Pinpoint the cell where the given text exists, returning its [X, Y] midpoint coordinate. 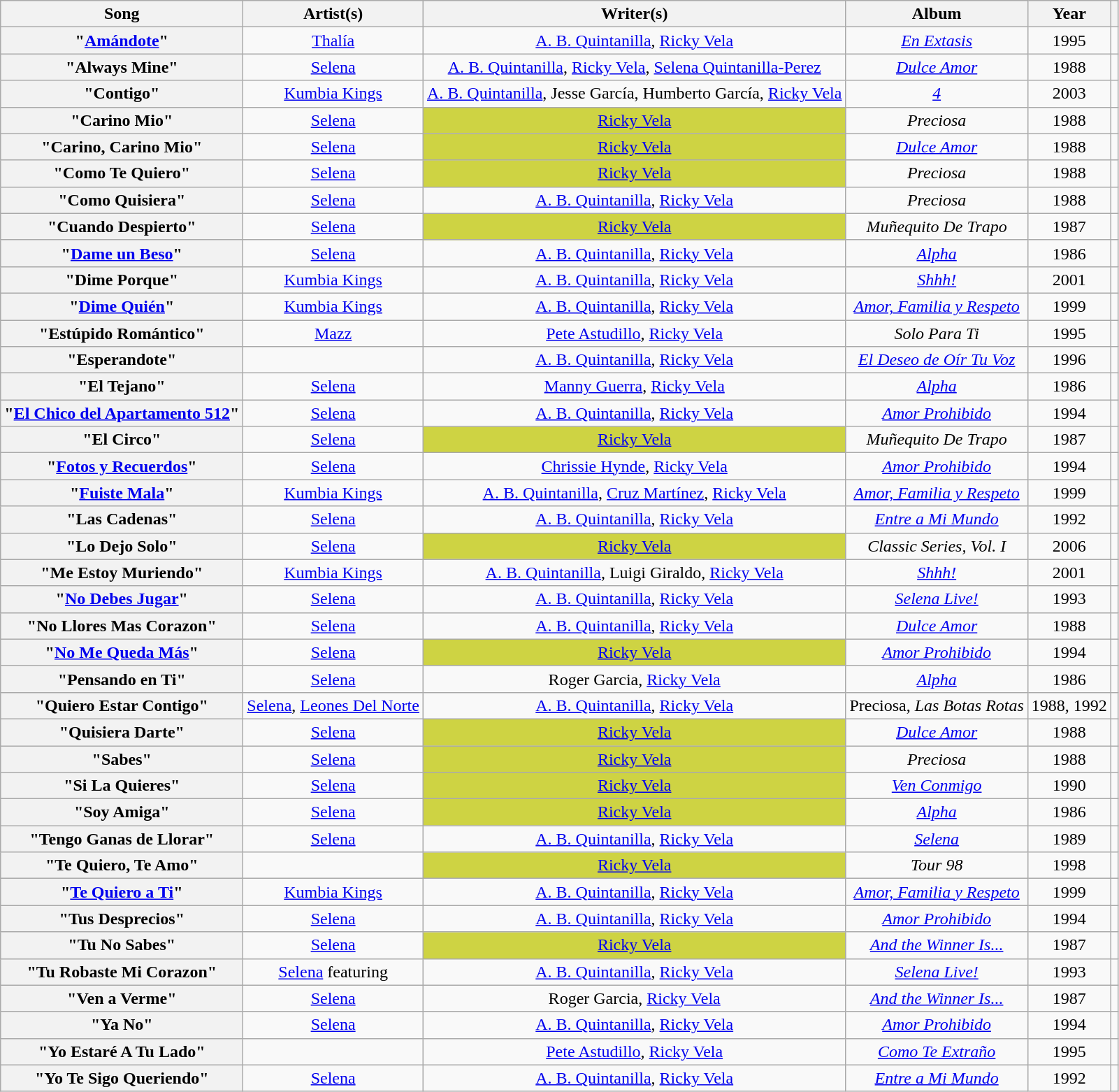
"El Tejano" [122, 387]
"Fotos y Recuerdos" [122, 466]
"Tu No Sabes" [122, 945]
"Ven a Verme" [122, 998]
"Fuiste Mala" [122, 493]
Mazz [333, 333]
"No Llores Mas Corazon" [122, 626]
Tour 98 [937, 865]
1990 [1069, 786]
"Ya No" [122, 1025]
Artist(s) [333, 14]
"No Me Queda Más" [122, 652]
"Como Quisiera" [122, 200]
"Dime Quién" [122, 306]
"Always Mine" [122, 67]
Writer(s) [634, 14]
Chrissie Hynde, Ricky Vela [634, 466]
Solo Para Ti [937, 333]
Selena featuring [333, 972]
"Contigo" [122, 94]
"Lo Dejo Solo" [122, 546]
A. B. Quintanilla, Ricky Vela, Selena Quintanilla-Perez [634, 67]
A. B. Quintanilla, Jesse García, Humberto García, Ricky Vela [634, 94]
"Sabes" [122, 759]
Classic Series, Vol. I [937, 546]
"Soy Amiga" [122, 812]
1988, 1992 [1069, 705]
Song [122, 14]
"El Chico del Apartamento 512" [122, 413]
"Si La Quieres" [122, 786]
"Tengo Ganas de Llorar" [122, 839]
"Te Quiero, Te Amo" [122, 865]
Album [937, 14]
"Te Quiero a Ti" [122, 892]
"Quiero Estar Contigo" [122, 705]
Selena, Leones Del Norte [333, 705]
El Deseo de Oír Tu Voz [937, 360]
"Amándote" [122, 41]
"Carino Mio" [122, 120]
"Estúpido Romántico" [122, 333]
"No Debes Jugar" [122, 599]
"Carino, Carino Mio" [122, 147]
Preciosa, Las Botas Rotas [937, 705]
A. B. Quintanilla, Cruz Martínez, Ricky Vela [634, 493]
Ven Conmigo [937, 786]
Como Te Extraño [937, 1051]
Manny Guerra, Ricky Vela [634, 387]
"Dame un Beso" [122, 253]
"Pensando en Ti" [122, 679]
A. B. Quintanilla, Luigi Giraldo, Ricky Vela [634, 573]
"Quisiera Darte" [122, 732]
"Como Te Quiero" [122, 173]
1998 [1069, 865]
"Dime Porque" [122, 280]
"Yo Estaré A Tu Lado" [122, 1051]
"Tu Robaste Mi Corazon" [122, 972]
"Esperandote" [122, 360]
En Extasis [937, 41]
"Las Cadenas" [122, 519]
"Me Estoy Muriendo" [122, 573]
"Yo Te Sigo Queriendo" [122, 1078]
"El Circo" [122, 440]
2003 [1069, 94]
Year [1069, 14]
1996 [1069, 360]
Thalía [333, 41]
4 [937, 94]
2006 [1069, 546]
"Cuando Despierto" [122, 227]
1989 [1069, 839]
"Tus Desprecios" [122, 919]
